Extract the [x, y] coordinate from the center of the cell holding the provided text.  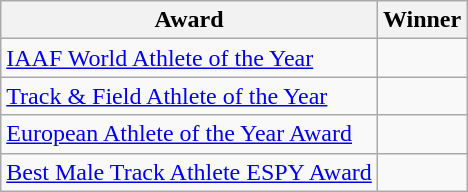
European Athlete of the Year Award [190, 134]
Best Male Track Athlete ESPY Award [190, 172]
Winner [422, 20]
Award [190, 20]
Track & Field Athlete of the Year [190, 96]
IAAF World Athlete of the Year [190, 58]
